Identify which cell holds the provided text, then report its [X, Y] central coordinate. 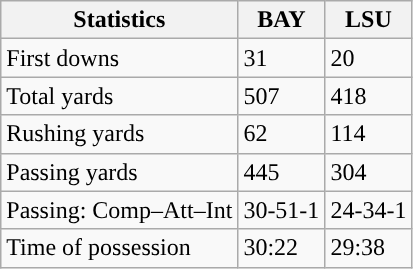
445 [282, 172]
Total yards [120, 96]
20 [368, 58]
BAY [282, 20]
Time of possession [120, 248]
29:38 [368, 248]
LSU [368, 20]
62 [282, 134]
114 [368, 134]
507 [282, 96]
Passing yards [120, 172]
304 [368, 172]
30:22 [282, 248]
24-34-1 [368, 210]
Statistics [120, 20]
30-51-1 [282, 210]
First downs [120, 58]
418 [368, 96]
31 [282, 58]
Rushing yards [120, 134]
Passing: Comp–Att–Int [120, 210]
